Pinpoint the cell where the given text exists, returning its (X, Y) midpoint coordinate. 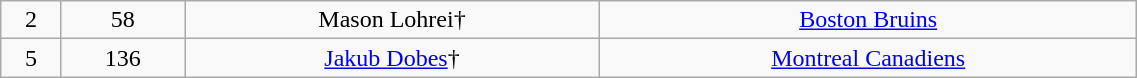
2 (31, 20)
Boston Bruins (868, 20)
136 (122, 58)
Mason Lohrei† (392, 20)
5 (31, 58)
Jakub Dobes† (392, 58)
Montreal Canadiens (868, 58)
58 (122, 20)
